Scan for the cell matching the given text and deliver its [x, y] coordinate at center. 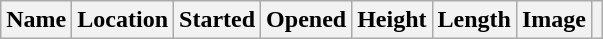
Location [123, 20]
Name [36, 20]
Length [474, 20]
Height [392, 20]
Opened [306, 20]
Started [218, 20]
Image [554, 20]
